Extract the (x, y) coordinate from the center of the cell holding the provided text.  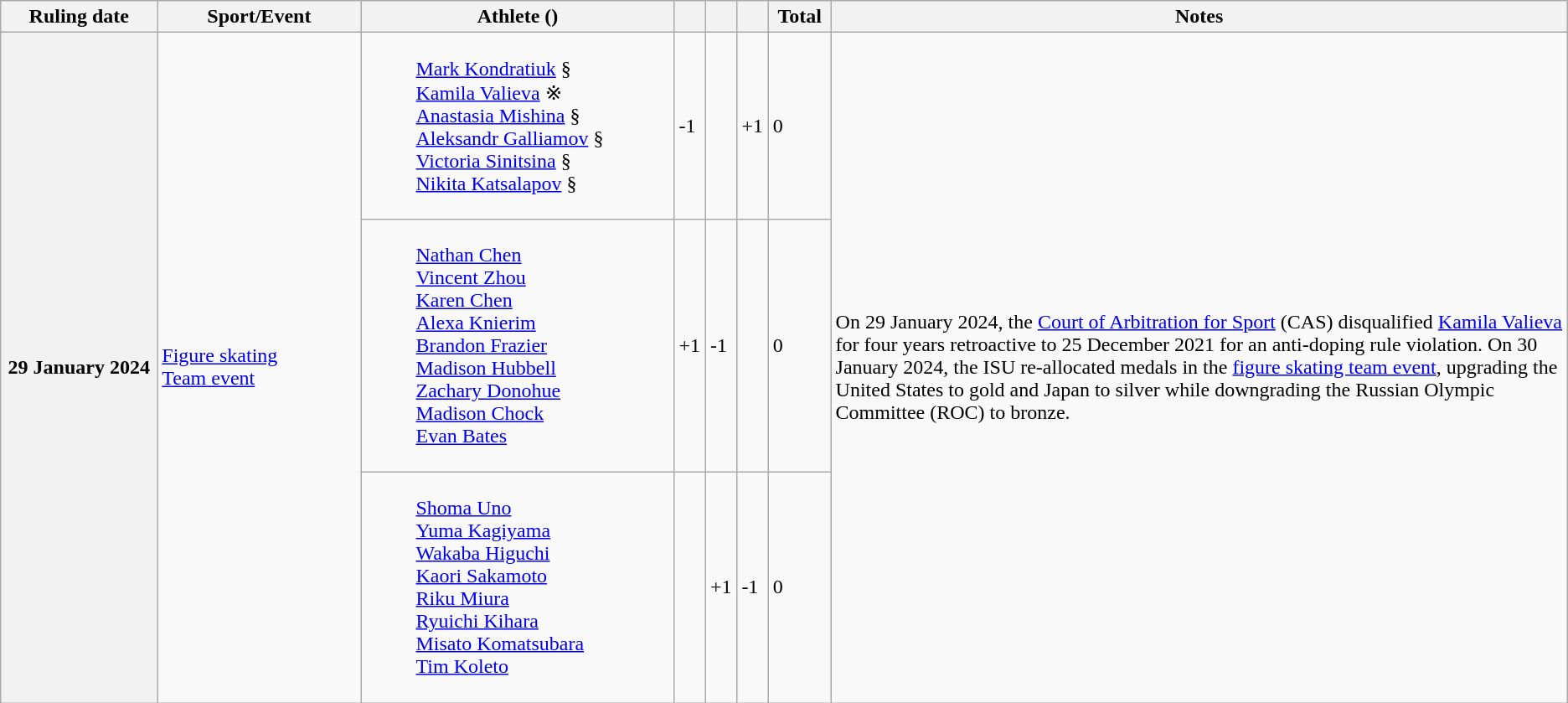
Nathan ChenVincent ZhouKaren ChenAlexa KnierimBrandon FrazierMadison HubbellZachary DonohueMadison ChockEvan Bates (518, 345)
Total (799, 17)
29 January 2024 (79, 368)
Ruling date (79, 17)
Figure skatingTeam event (260, 368)
Shoma UnoYuma KagiyamaWakaba HiguchiKaori SakamotoRiku MiuraRyuichi KiharaMisato KomatsubaraTim Koleto (518, 587)
Notes (1199, 17)
Sport/Event (260, 17)
Mark Kondratiuk §Kamila Valieva ※Anastasia Mishina §Aleksandr Galliamov §Victoria Sinitsina §Nikita Katsalapov § (518, 126)
Athlete () (518, 17)
